Capture the cell that displays the provided text and extract its [X, Y] central coordinate. 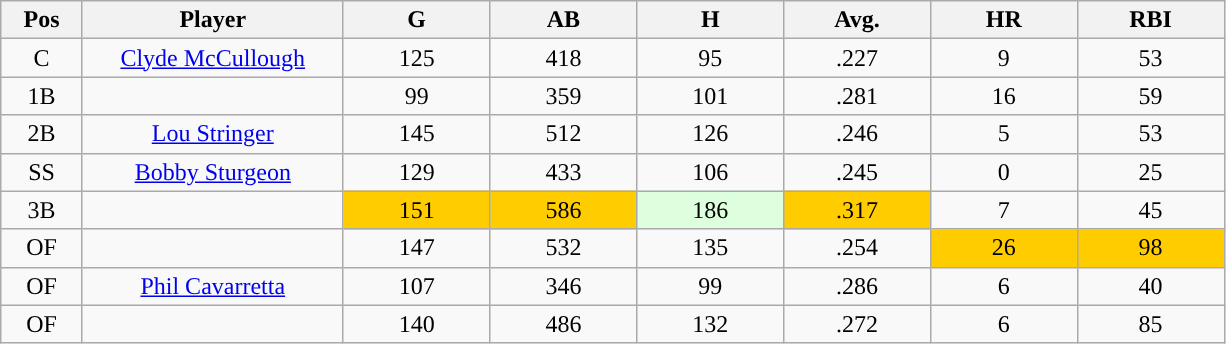
95 [710, 58]
Bobby Sturgeon [212, 172]
5 [1004, 134]
418 [564, 58]
125 [416, 58]
59 [1150, 96]
433 [564, 172]
RBI [1150, 20]
16 [1004, 96]
.227 [858, 58]
40 [1150, 286]
SS [42, 172]
Player [212, 20]
346 [564, 286]
AB [564, 20]
2B [42, 134]
.254 [858, 248]
.246 [858, 134]
Clyde McCullough [212, 58]
126 [710, 134]
Avg. [858, 20]
H [710, 20]
45 [1150, 210]
9 [1004, 58]
1B [42, 96]
98 [1150, 248]
0 [1004, 172]
.245 [858, 172]
.286 [858, 286]
512 [564, 134]
25 [1150, 172]
135 [710, 248]
101 [710, 96]
532 [564, 248]
129 [416, 172]
G [416, 20]
.317 [858, 210]
HR [1004, 20]
106 [710, 172]
Phil Cavarretta [212, 286]
Pos [42, 20]
140 [416, 324]
145 [416, 134]
.272 [858, 324]
3B [42, 210]
Lou Stringer [212, 134]
132 [710, 324]
7 [1004, 210]
151 [416, 210]
85 [1150, 324]
147 [416, 248]
.281 [858, 96]
26 [1004, 248]
186 [710, 210]
586 [564, 210]
C [42, 58]
359 [564, 96]
486 [564, 324]
107 [416, 286]
